Scan for the cell matching the given text and deliver its (X, Y) coordinate at center. 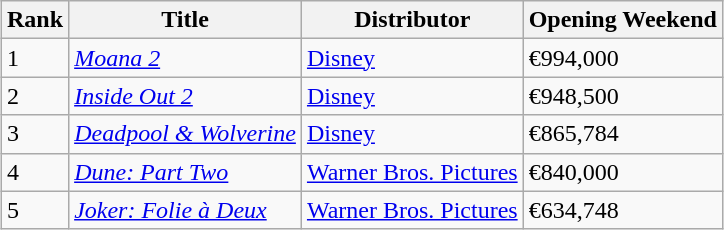
4 (36, 172)
€994,000 (622, 58)
Moana 2 (186, 58)
Rank (36, 20)
€634,748 (622, 210)
2 (36, 96)
1 (36, 58)
€948,500 (622, 96)
Distributor (412, 20)
Joker: Folie à Deux (186, 210)
€865,784 (622, 134)
Title (186, 20)
Inside Out 2 (186, 96)
5 (36, 210)
3 (36, 134)
Deadpool & Wolverine (186, 134)
€840,000 (622, 172)
Dune: Part Two (186, 172)
Opening Weekend (622, 20)
